Output the (X, Y) coordinate of the center of the cell containing the given text.  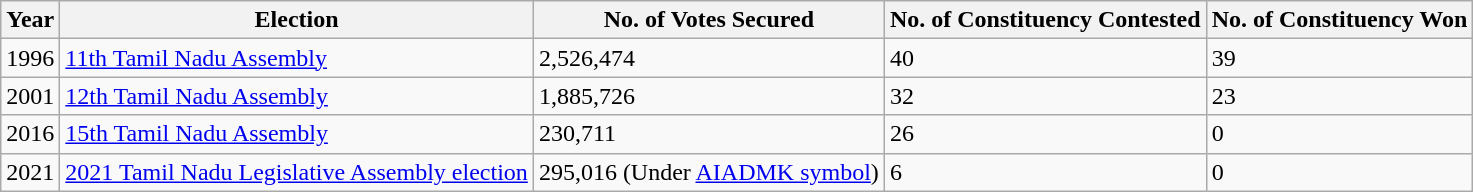
No. of Constituency Won (1340, 20)
39 (1340, 58)
12th Tamil Nadu Assembly (297, 96)
230,711 (708, 134)
11th Tamil Nadu Assembly (297, 58)
295,016 (Under AIADMK symbol) (708, 172)
2016 (30, 134)
2001 (30, 96)
6 (1045, 172)
32 (1045, 96)
26 (1045, 134)
23 (1340, 96)
2021 Tamil Nadu Legislative Assembly election (297, 172)
1996 (30, 58)
Year (30, 20)
1,885,726 (708, 96)
No. of Votes Secured (708, 20)
2021 (30, 172)
40 (1045, 58)
No. of Constituency Contested (1045, 20)
2,526,474 (708, 58)
Election (297, 20)
15th Tamil Nadu Assembly (297, 134)
